Extract the [x, y] coordinate from the center of the cell holding the provided text.  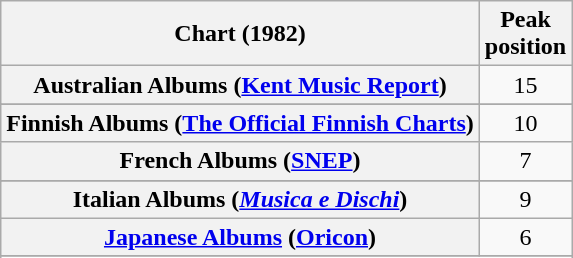
Japanese Albums (Oricon) [240, 237]
Finnish Albums (The Official Finnish Charts) [240, 123]
Chart (1982) [240, 34]
6 [525, 237]
7 [525, 161]
10 [525, 123]
Italian Albums (Musica e Dischi) [240, 199]
French Albums (SNEP) [240, 161]
15 [525, 85]
Australian Albums (Kent Music Report) [240, 85]
9 [525, 199]
Peakposition [525, 34]
